Detect which cell encompasses the target text, then output its [X, Y] center coordinate. 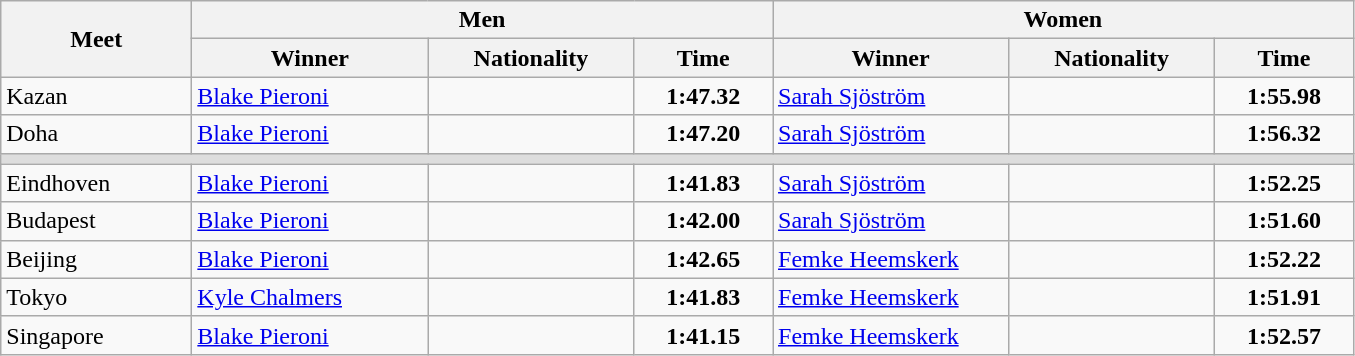
Men [482, 20]
1:56.32 [1284, 134]
1:55.98 [1284, 96]
Budapest [96, 221]
1:47.32 [704, 96]
1:41.15 [704, 335]
Women [1062, 20]
Eindhoven [96, 183]
1:52.22 [1284, 259]
1:42.65 [704, 259]
Beijing [96, 259]
1:52.25 [1284, 183]
Tokyo [96, 297]
1:47.20 [704, 134]
Meet [96, 39]
Doha [96, 134]
1:51.60 [1284, 221]
1:42.00 [704, 221]
Kyle Chalmers [310, 297]
Kazan [96, 96]
1:51.91 [1284, 297]
1:52.57 [1284, 335]
Singapore [96, 335]
